Determine the (X, Y) coordinate at the center of the cell enclosing the given text.  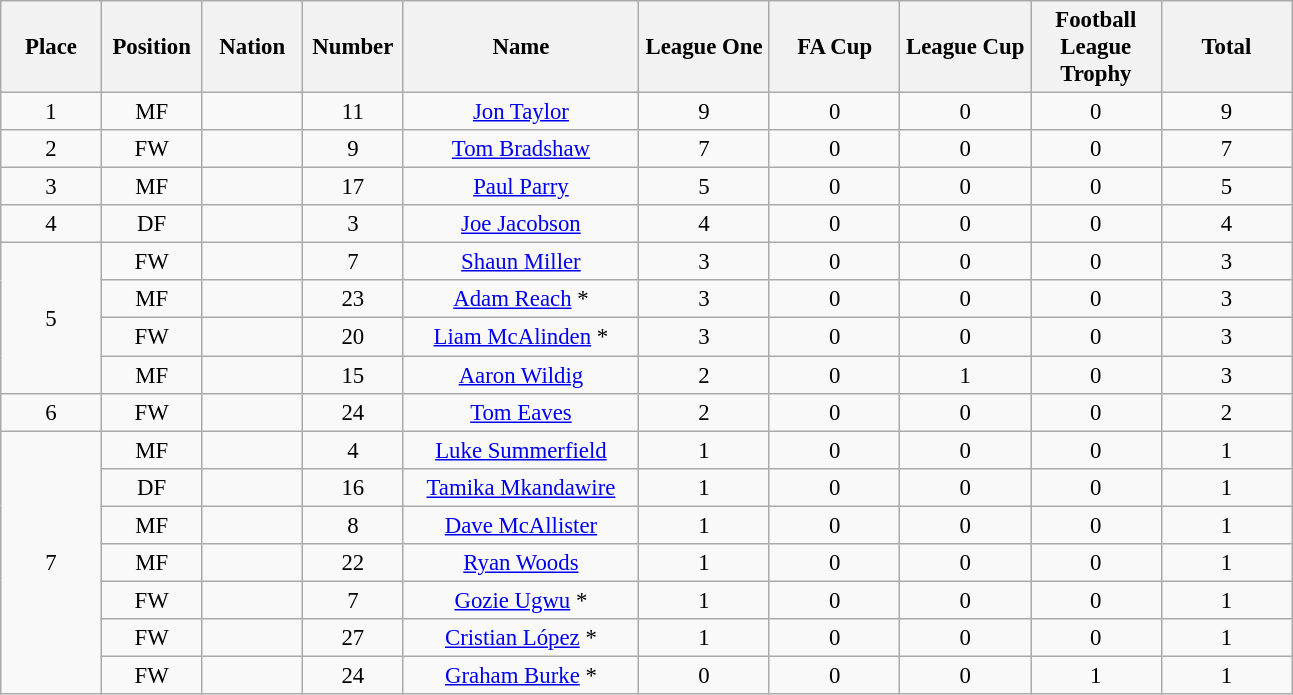
Jon Taylor (521, 112)
Nation (252, 47)
16 (354, 487)
Luke Summerfield (521, 450)
27 (354, 638)
Place (52, 47)
Number (354, 47)
23 (354, 299)
Name (521, 47)
Tamika Mkandawire (521, 487)
Adam Reach * (521, 299)
6 (52, 412)
Graham Burke * (521, 675)
Gozie Ugwu * (521, 600)
Dave McAllister (521, 525)
Tom Eaves (521, 412)
League Cup (966, 47)
Cristian López * (521, 638)
Tom Bradshaw (521, 149)
Shaun Miller (521, 262)
22 (354, 563)
Football League Trophy (1096, 47)
Joe Jacobson (521, 224)
11 (354, 112)
Aaron Wildig (521, 375)
Paul Parry (521, 187)
17 (354, 187)
FA Cup (834, 47)
20 (354, 337)
League One (704, 47)
15 (354, 375)
Liam McAlinden * (521, 337)
Ryan Woods (521, 563)
Total (1226, 47)
8 (354, 525)
Position (152, 47)
